From the cell containing the given text, extract its center point as [x, y] coordinate. 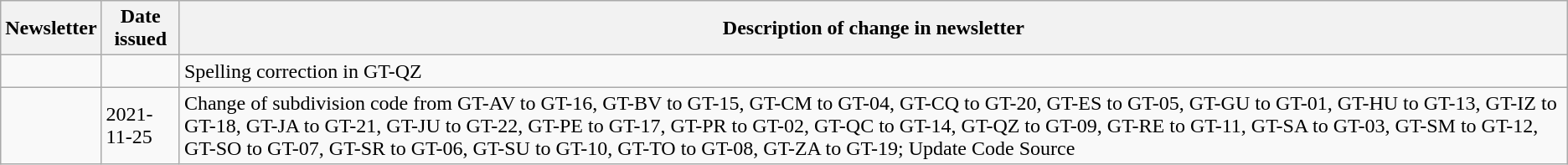
2021-11-25 [141, 126]
Newsletter [51, 28]
Description of change in newsletter [873, 28]
Date issued [141, 28]
Spelling correction in GT-QZ [873, 71]
